Provide the (x, y) coordinate of the cell's center where the given text is located.  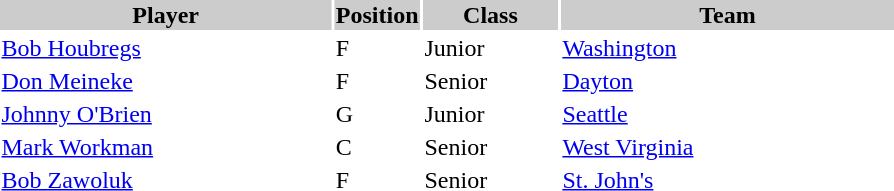
West Virginia (728, 147)
Seattle (728, 114)
C (377, 147)
Johnny O'Brien (166, 114)
Class (490, 15)
Position (377, 15)
G (377, 114)
Player (166, 15)
Don Meineke (166, 81)
Dayton (728, 81)
Team (728, 15)
Mark Workman (166, 147)
Bob Houbregs (166, 48)
Washington (728, 48)
